Output the (x, y) coordinate of the center of the cell containing the given text.  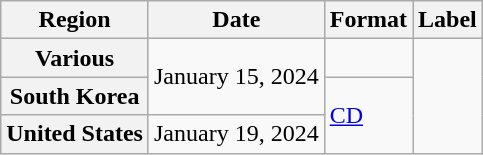
Various (75, 58)
Label (448, 20)
January 19, 2024 (236, 134)
Format (368, 20)
South Korea (75, 96)
United States (75, 134)
CD (368, 115)
Region (75, 20)
Date (236, 20)
January 15, 2024 (236, 77)
